Provide the (X, Y) coordinate of the cell's center where the given text is located.  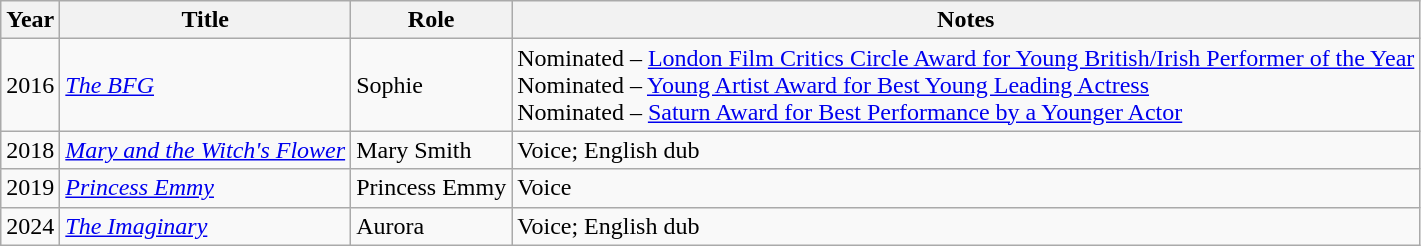
Mary and the Witch's Flower (206, 150)
Aurora (432, 226)
Title (206, 20)
Mary Smith (432, 150)
The BFG (206, 85)
2016 (30, 85)
2018 (30, 150)
Year (30, 20)
2019 (30, 188)
Voice (966, 188)
Role (432, 20)
2024 (30, 226)
Notes (966, 20)
The Imaginary (206, 226)
Sophie (432, 85)
